Capture the cell that displays the provided text and extract its (x, y) central coordinate. 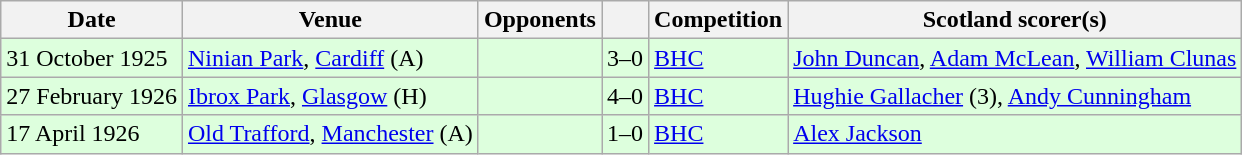
27 February 1926 (92, 96)
Venue (330, 20)
Date (92, 20)
3–0 (626, 58)
Hughie Gallacher (3), Andy Cunningham (1015, 96)
Ninian Park, Cardiff (A) (330, 58)
Competition (718, 20)
Alex Jackson (1015, 134)
Opponents (540, 20)
1–0 (626, 134)
John Duncan, Adam McLean, William Clunas (1015, 58)
31 October 1925 (92, 58)
Old Trafford, Manchester (A) (330, 134)
Scotland scorer(s) (1015, 20)
4–0 (626, 96)
17 April 1926 (92, 134)
Ibrox Park, Glasgow (H) (330, 96)
